Locate the cell with the specified text and output its [X, Y] center coordinate. 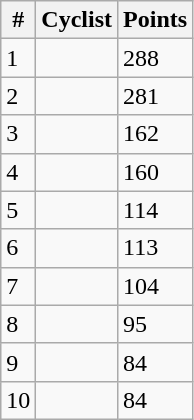
3 [18, 134]
1 [18, 58]
Cyclist [77, 20]
2 [18, 96]
160 [156, 172]
# [18, 20]
113 [156, 248]
8 [18, 324]
9 [18, 362]
5 [18, 210]
114 [156, 210]
288 [156, 58]
95 [156, 324]
104 [156, 286]
Points [156, 20]
162 [156, 134]
10 [18, 400]
6 [18, 248]
281 [156, 96]
7 [18, 286]
4 [18, 172]
